Scan for the cell matching the given text and deliver its (X, Y) coordinate at center. 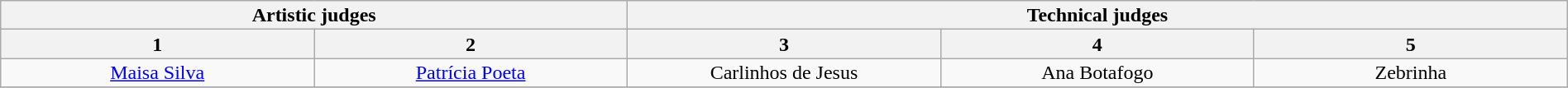
Carlinhos de Jesus (784, 72)
Maisa Silva (157, 72)
2 (471, 44)
Patrícia Poeta (471, 72)
5 (1411, 44)
3 (784, 44)
4 (1097, 44)
Artistic judges (314, 15)
Technical judges (1098, 15)
1 (157, 44)
Ana Botafogo (1097, 72)
Zebrinha (1411, 72)
